Provide the [X, Y] coordinate of the cell's center where the given text is located.  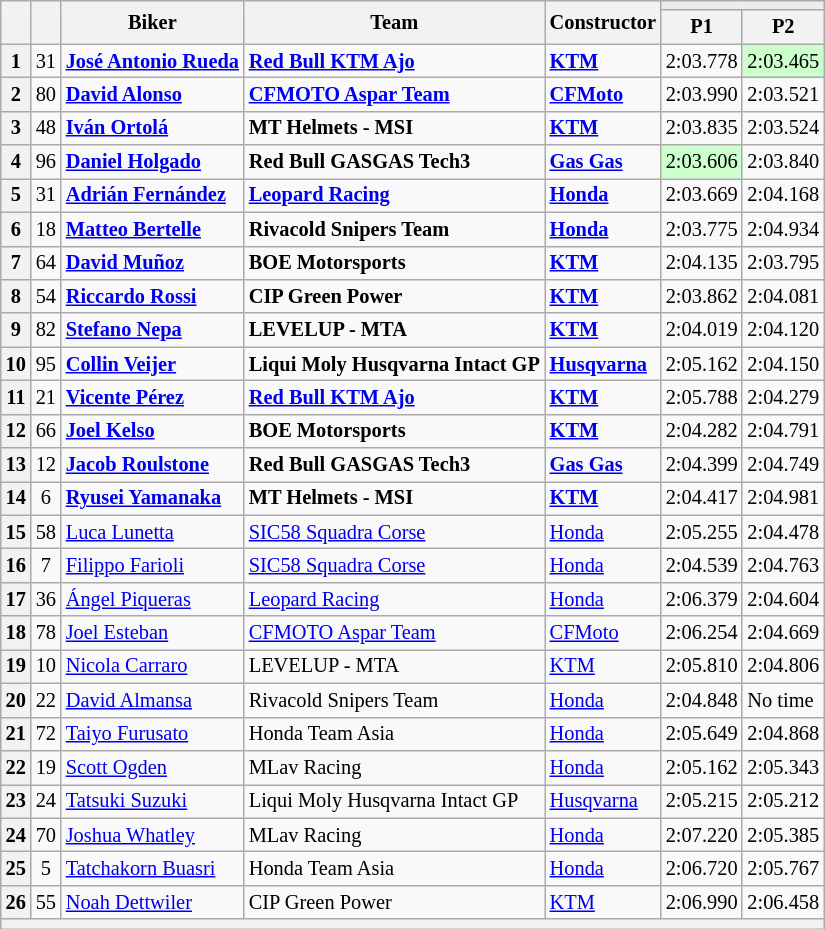
23 [16, 801]
2:04.081 [783, 296]
2:04.019 [702, 330]
Stefano Nepa [152, 330]
16 [16, 565]
Jacob Roulstone [152, 465]
72 [46, 734]
Joshua Whatley [152, 835]
David Muñoz [152, 263]
2:06.379 [702, 599]
58 [46, 532]
2:03.840 [783, 162]
No time [783, 700]
2:04.399 [702, 465]
2:04.669 [783, 633]
2:04.981 [783, 498]
2:04.478 [783, 532]
95 [46, 364]
66 [46, 431]
4 [16, 162]
Filippo Farioli [152, 565]
55 [46, 902]
2:05.649 [702, 734]
2:03.795 [783, 263]
2:04.282 [702, 431]
78 [46, 633]
Matteo Bertelle [152, 229]
20 [16, 700]
2:03.521 [783, 94]
2:04.749 [783, 465]
Riccardo Rossi [152, 296]
15 [16, 532]
11 [16, 397]
2:04.763 [783, 565]
David Alonso [152, 94]
70 [46, 835]
2:05.212 [783, 801]
13 [16, 465]
Iván Ortolá [152, 128]
2:04.934 [783, 229]
2:06.990 [702, 902]
Adrián Fernández [152, 195]
2:03.775 [702, 229]
Nicola Carraro [152, 666]
82 [46, 330]
2:05.255 [702, 532]
54 [46, 296]
2:04.539 [702, 565]
14 [16, 498]
Joel Kelso [152, 431]
80 [46, 94]
2:04.279 [783, 397]
Ángel Piqueras [152, 599]
2:03.835 [702, 128]
9 [16, 330]
2:05.215 [702, 801]
64 [46, 263]
2:03.778 [702, 61]
Biker [152, 22]
Daniel Holgado [152, 162]
2:05.343 [783, 767]
3 [16, 128]
2:04.791 [783, 431]
2:04.135 [702, 263]
2:07.220 [702, 835]
96 [46, 162]
2:06.458 [783, 902]
Team [394, 22]
2:03.465 [783, 61]
8 [16, 296]
Scott Ogden [152, 767]
2:04.417 [702, 498]
2:05.767 [783, 868]
2:03.990 [702, 94]
Ryusei Yamanaka [152, 498]
Joel Esteban [152, 633]
P2 [783, 27]
2:03.669 [702, 195]
25 [16, 868]
2 [16, 94]
2:04.120 [783, 330]
2:04.150 [783, 364]
Constructor [603, 22]
David Almansa [152, 700]
P1 [702, 27]
2:03.606 [702, 162]
2:05.810 [702, 666]
2:05.385 [783, 835]
17 [16, 599]
2:06.254 [702, 633]
Luca Lunetta [152, 532]
2:04.604 [783, 599]
2:03.862 [702, 296]
2:04.868 [783, 734]
Vicente Pérez [152, 397]
2:04.848 [702, 700]
Tatsuki Suzuki [152, 801]
Taiyo Furusato [152, 734]
2:04.168 [783, 195]
2:05.788 [702, 397]
1 [16, 61]
Collin Veijer [152, 364]
36 [46, 599]
Tatchakorn Buasri [152, 868]
2:03.524 [783, 128]
Noah Dettwiler [152, 902]
José Antonio Rueda [152, 61]
2:04.806 [783, 666]
2:06.720 [702, 868]
48 [46, 128]
26 [16, 902]
